Determine the (X, Y) coordinate at the center of the cell enclosing the given text.  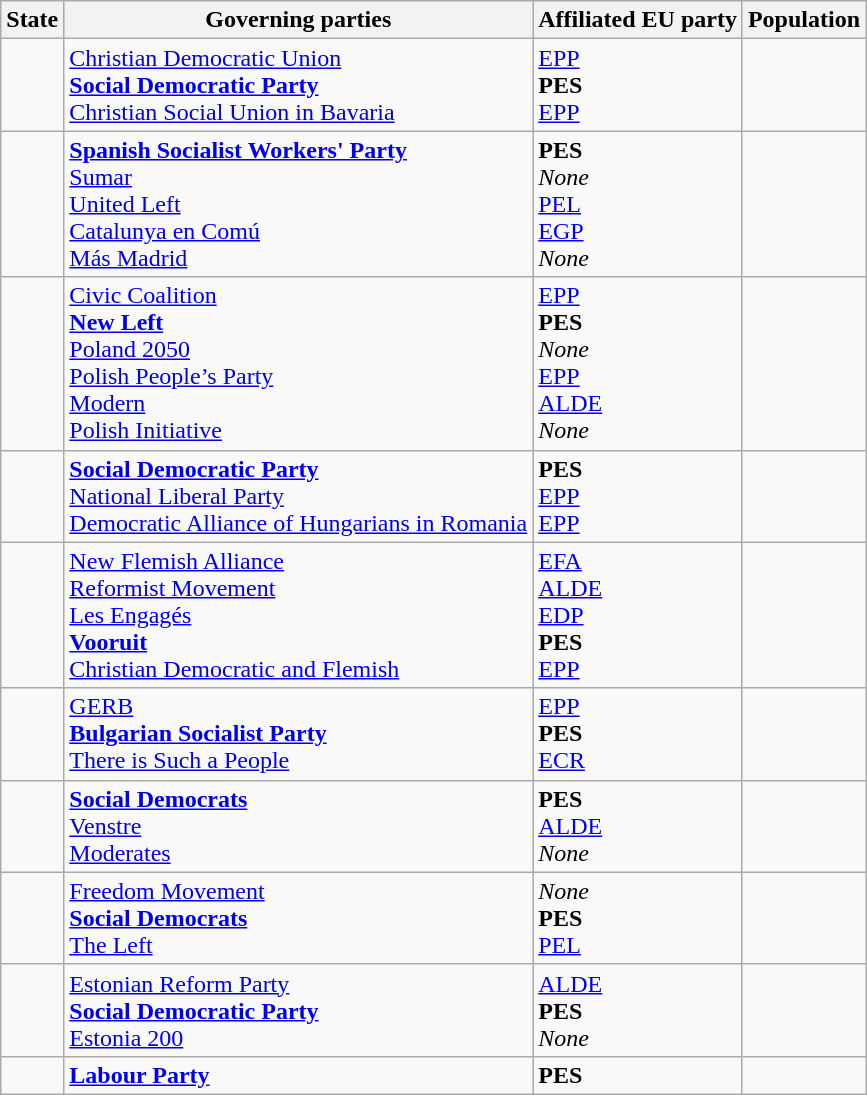
Freedom MovementSocial DemocratsThe Left (298, 918)
PES (638, 1075)
EPPPESEPP (638, 85)
Christian Democratic UnionSocial Democratic PartyChristian Social Union in Bavaria (298, 85)
EPPPESECR (638, 734)
EPPPESNoneEPPALDENone (638, 364)
PESEPPEPP (638, 496)
ALDEPESNone (638, 1010)
State (32, 20)
Spanish Socialist Workers' PartySumarUnited LeftCatalunya en ComúMás Madrid (298, 204)
NonePESPEL (638, 918)
PESNonePELEGPNone (638, 204)
Affiliated EU party (638, 20)
New Flemish AllianceReformist MovementLes EngagésVooruitChristian Democratic and Flemish (298, 615)
GERBBulgarian Socialist PartyThere is Such a People (298, 734)
Population (804, 20)
Estonian Reform PartySocial Democratic PartyEstonia 200 (298, 1010)
Social Democratic PartyNational Liberal PartyDemocratic Alliance of Hungarians in Romania (298, 496)
Civic CoalitionNew LeftPoland 2050Polish People’s PartyModernPolish Initiative (298, 364)
Social DemocratsVenstreModerates (298, 826)
Labour Party (298, 1075)
Governing parties (298, 20)
PESALDENone (638, 826)
EFAALDEEDPPESEPP (638, 615)
